From the cell containing the given text, extract its center point as [X, Y] coordinate. 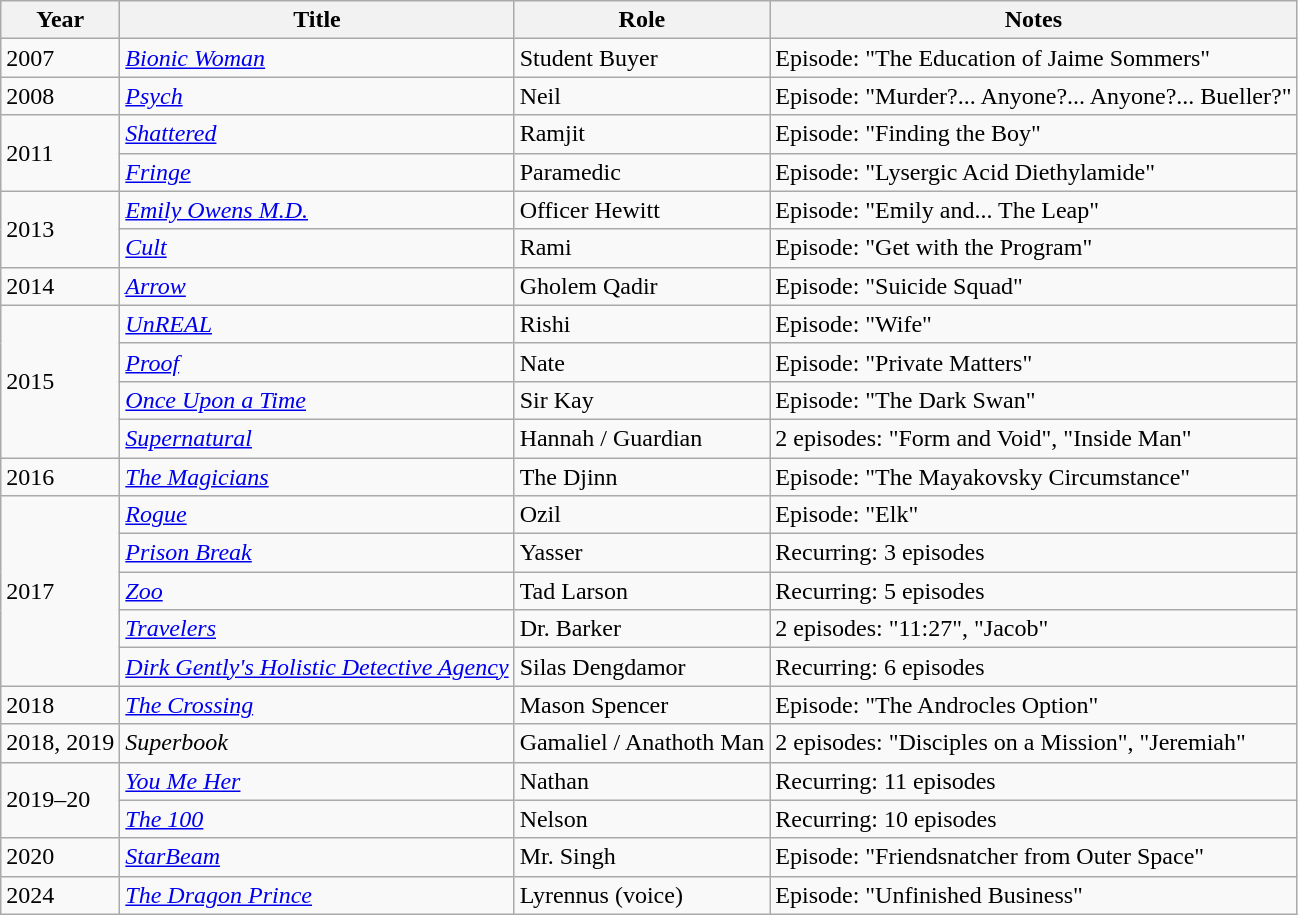
StarBeam [317, 857]
Episode: "Suicide Squad" [1034, 286]
Yasser [642, 553]
Episode: "The Mayakovsky Circumstance" [1034, 477]
Zoo [317, 591]
Supernatural [317, 438]
Episode: "Wife" [1034, 324]
Episode: "The Androcles Option" [1034, 705]
2014 [60, 286]
Silas Dengdamor [642, 667]
Episode: "Private Matters" [1034, 362]
Rogue [317, 515]
Recurring: 11 episodes [1034, 781]
Ramjit [642, 134]
Fringe [317, 172]
2008 [60, 96]
2020 [60, 857]
You Me Her [317, 781]
Nate [642, 362]
Shattered [317, 134]
Episode: "Get with the Program" [1034, 248]
Lyrennus (voice) [642, 895]
Ozil [642, 515]
2024 [60, 895]
UnREAL [317, 324]
Prison Break [317, 553]
Episode: "The Dark Swan" [1034, 400]
Neil [642, 96]
The Magicians [317, 477]
2 episodes: "Disciples on a Mission", "Jeremiah" [1034, 743]
Episode: "Unfinished Business" [1034, 895]
Nathan [642, 781]
Title [317, 20]
2013 [60, 229]
The Djinn [642, 477]
Rishi [642, 324]
2016 [60, 477]
Episode: "Emily and... The Leap" [1034, 210]
The 100 [317, 819]
Proof [317, 362]
2 episodes: "Form and Void", "Inside Man" [1034, 438]
2007 [60, 58]
2017 [60, 591]
The Dragon Prince [317, 895]
Mason Spencer [642, 705]
The Crossing [317, 705]
Episode: "The Education of Jaime Sommers" [1034, 58]
Once Upon a Time [317, 400]
Recurring: 6 episodes [1034, 667]
Tad Larson [642, 591]
2015 [60, 381]
Gholem Qadir [642, 286]
Dirk Gently's Holistic Detective Agency [317, 667]
Notes [1034, 20]
2011 [60, 153]
2019–20 [60, 800]
Psych [317, 96]
Sir Kay [642, 400]
Gamaliel / Anathoth Man [642, 743]
Episode: "Murder?... Anyone?... Anyone?... Bueller?" [1034, 96]
Rami [642, 248]
2 episodes: "11:27", "Jacob" [1034, 629]
Recurring: 3 episodes [1034, 553]
Emily Owens M.D. [317, 210]
Student Buyer [642, 58]
Mr. Singh [642, 857]
Superbook [317, 743]
Dr. Barker [642, 629]
Cult [317, 248]
Arrow [317, 286]
Episode: "Lysergic Acid Diethylamide" [1034, 172]
Recurring: 10 episodes [1034, 819]
2018 [60, 705]
Role [642, 20]
Episode: "Friendsnatcher from Outer Space" [1034, 857]
2018, 2019 [60, 743]
Bionic Woman [317, 58]
Nelson [642, 819]
Recurring: 5 episodes [1034, 591]
Travelers [317, 629]
Episode: "Elk" [1034, 515]
Year [60, 20]
Paramedic [642, 172]
Hannah / Guardian [642, 438]
Episode: "Finding the Boy" [1034, 134]
Officer Hewitt [642, 210]
